Detect which cell encompasses the target text, then output its [x, y] center coordinate. 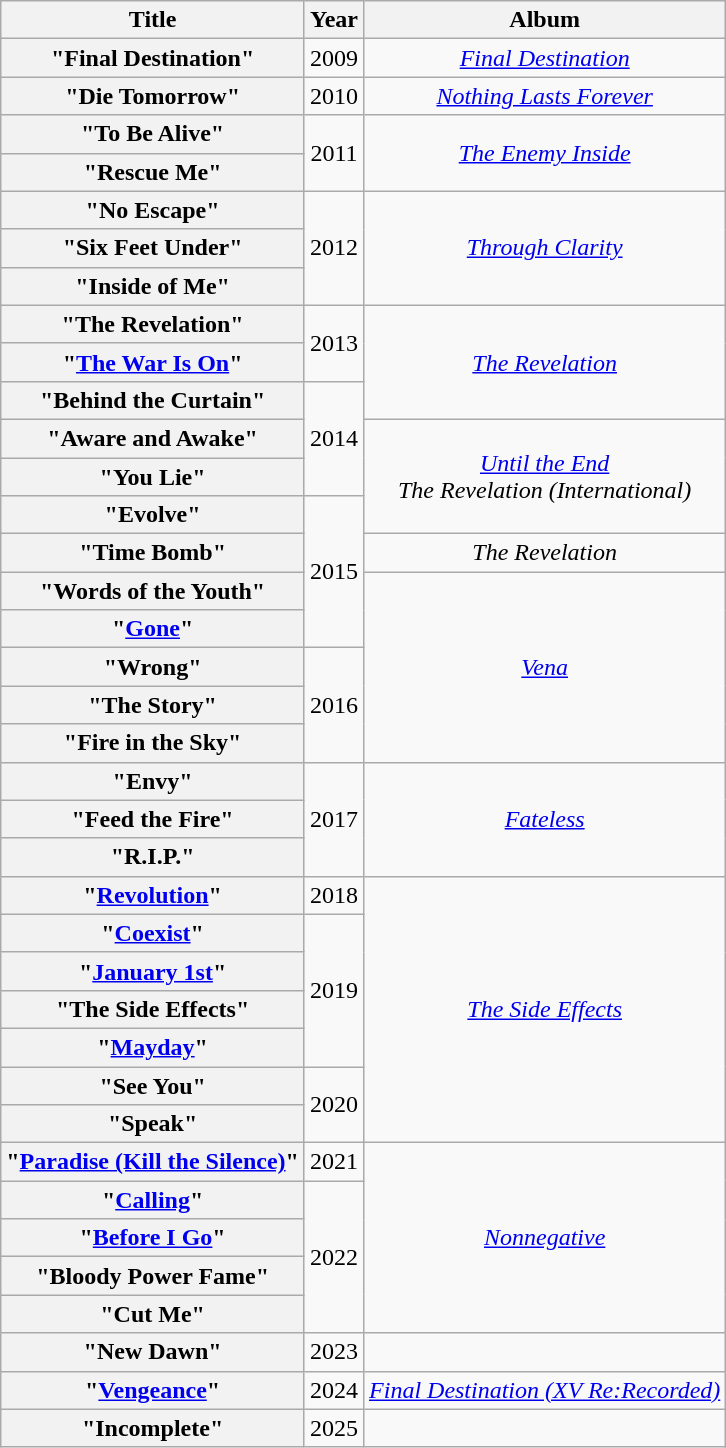
2022 [334, 1257]
2012 [334, 248]
Nothing Lasts Forever [545, 96]
The Side Effects [545, 1009]
"Aware and Awake" [153, 438]
"Revolution" [153, 895]
Fateless [545, 819]
Nonnegative [545, 1238]
"Final Destination" [153, 58]
"Vengeance" [153, 1390]
2013 [334, 343]
"Rescue Me" [153, 172]
2011 [334, 153]
2023 [334, 1352]
"Bloody Power Fame" [153, 1276]
2015 [334, 572]
"Coexist" [153, 933]
"R.I.P." [153, 857]
Album [545, 20]
"See You" [153, 1085]
"You Lie" [153, 477]
"January 1st" [153, 971]
2014 [334, 438]
The Enemy Inside [545, 153]
"Feed the Fire" [153, 819]
"Paradise (Kill the Silence)" [153, 1162]
"Fire in the Sky" [153, 743]
2024 [334, 1390]
"To Be Alive" [153, 134]
"Words of the Youth" [153, 591]
"Inside of Me" [153, 286]
"Calling" [153, 1200]
Until the EndThe Revelation (International) [545, 476]
2016 [334, 705]
"Time Bomb" [153, 553]
"New Dawn" [153, 1352]
Final Destination [545, 58]
"Die Tomorrow" [153, 96]
Final Destination (XV Re:Recorded) [545, 1390]
Year [334, 20]
"The Revelation" [153, 324]
"Before I Go" [153, 1238]
2019 [334, 990]
"The Side Effects" [153, 1009]
2010 [334, 96]
2020 [334, 1104]
"Cut Me" [153, 1314]
"Six Feet Under" [153, 248]
2017 [334, 819]
2009 [334, 58]
"Incomplete" [153, 1428]
2025 [334, 1428]
Through Clarity [545, 248]
"Evolve" [153, 515]
"Gone" [153, 629]
"Speak" [153, 1124]
"Wrong" [153, 667]
"The Story" [153, 705]
2018 [334, 895]
Title [153, 20]
2021 [334, 1162]
"Mayday" [153, 1047]
"The War Is On" [153, 362]
"No Escape" [153, 210]
Vena [545, 667]
"Envy" [153, 781]
"Behind the Curtain" [153, 400]
